Find where the given text appears and provide that cell's center as (X, Y) coordinate. 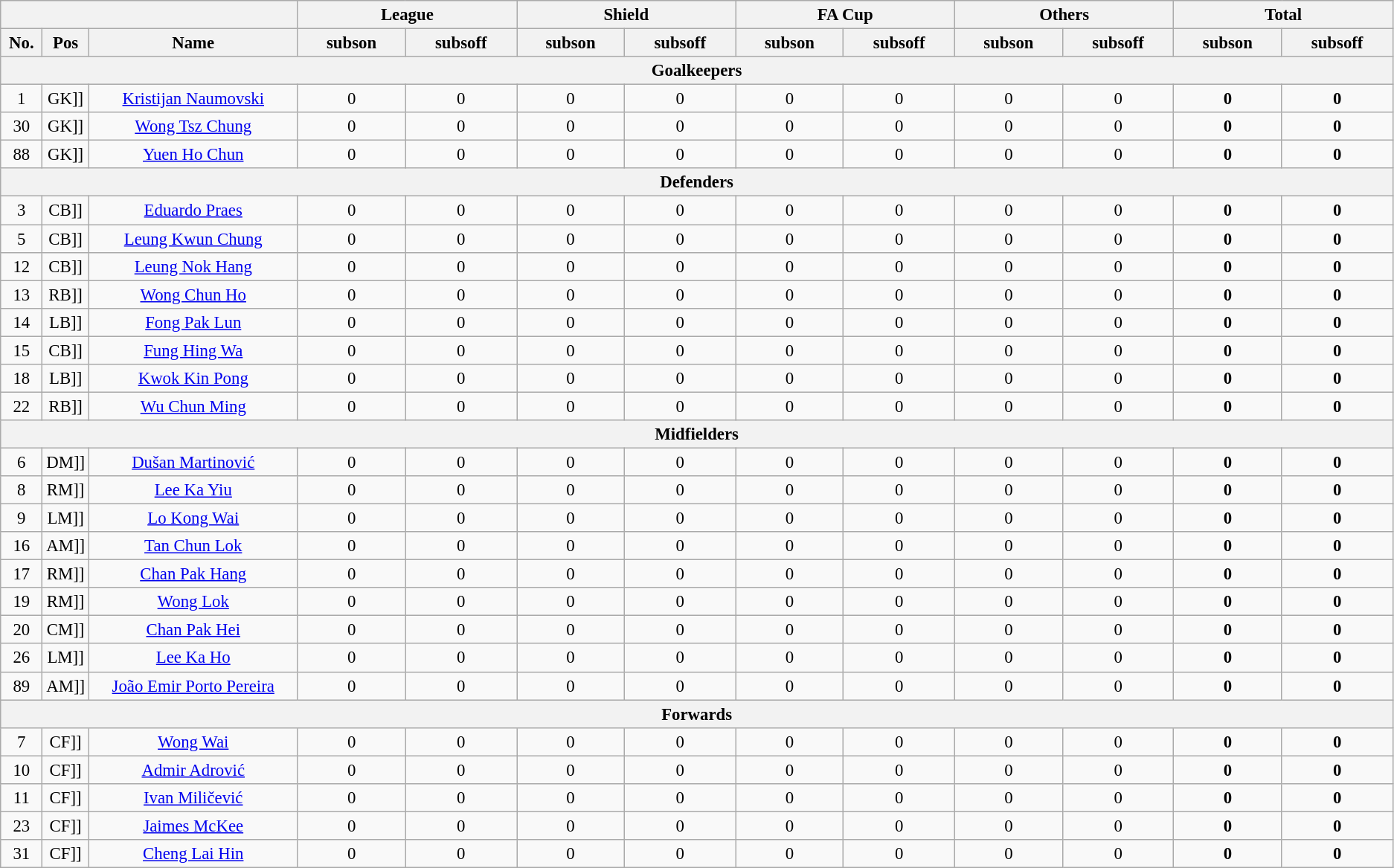
Total (1284, 15)
26 (22, 658)
League (407, 15)
Leung Kwun Chung (193, 239)
Wu Chun Ming (193, 406)
Jaimes McKee (193, 826)
5 (22, 239)
Eduardo Praes (193, 210)
Yuen Ho Chun (193, 155)
Leung Nok Hang (193, 266)
Forwards (697, 714)
1 (22, 99)
Admir Adrović (193, 770)
Lee Ka Ho (193, 658)
Cheng Lai Hin (193, 854)
CM]] (65, 630)
Midfielders (697, 434)
8 (22, 490)
Chan Pak Hei (193, 630)
89 (22, 686)
7 (22, 742)
18 (22, 379)
23 (22, 826)
Wong Wai (193, 742)
16 (22, 546)
FA Cup (845, 15)
88 (22, 155)
Fong Pak Lun (193, 322)
6 (22, 462)
Ivan Miličević (193, 798)
Defenders (697, 182)
31 (22, 854)
Pos (65, 43)
Chan Pak Hang (193, 574)
13 (22, 295)
Dušan Martinović (193, 462)
Lee Ka Yiu (193, 490)
Wong Lok (193, 602)
22 (22, 406)
19 (22, 602)
3 (22, 210)
Tan Chun Lok (193, 546)
15 (22, 350)
Goalkeepers (697, 71)
DM]] (65, 462)
12 (22, 266)
No. (22, 43)
Wong Chun Ho (193, 295)
João Emir Porto Pereira (193, 686)
Others (1064, 15)
Shield (626, 15)
20 (22, 630)
10 (22, 770)
Wong Tsz Chung (193, 126)
Name (193, 43)
11 (22, 798)
Fung Hing Wa (193, 350)
17 (22, 574)
14 (22, 322)
Kwok Kin Pong (193, 379)
Kristijan Naumovski (193, 99)
Lo Kong Wai (193, 518)
9 (22, 518)
30 (22, 126)
